Identify which cell holds the provided text, then report its [x, y] central coordinate. 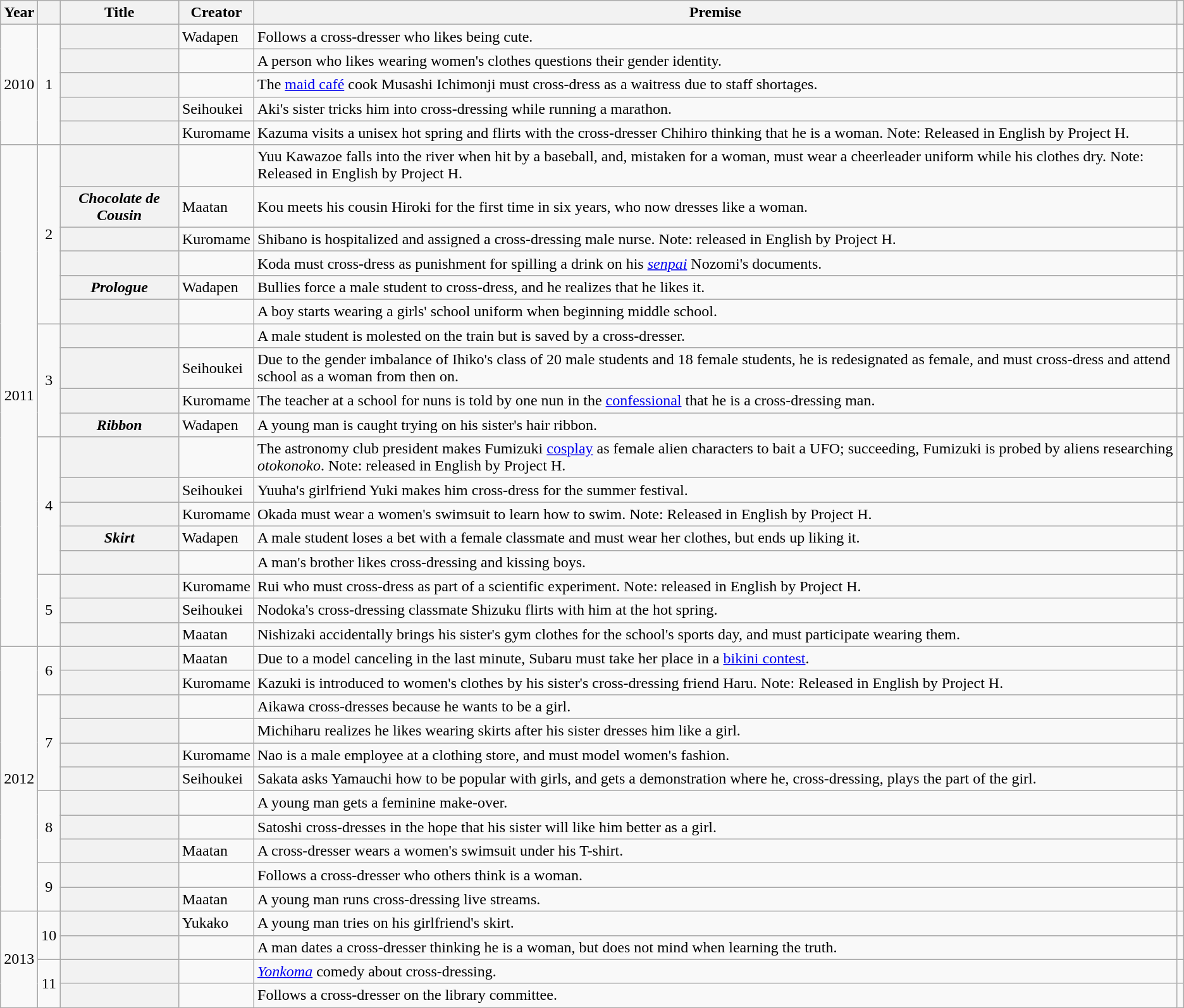
The teacher at a school for nuns is told by one nun in the confessional that he is a cross-dressing man. [716, 401]
A male student loses a bet with a female classmate and must wear her clothes, but ends up liking it. [716, 538]
9 [49, 887]
Follows a cross-dresser who others think is a woman. [716, 875]
4 [49, 506]
Premise [716, 13]
Chocolate de Cousin [120, 206]
Yonkoma comedy about cross-dressing. [716, 971]
Due to a model canceling in the last minute, Subaru must take her place in a bikini contest. [716, 658]
Yuuha's girlfriend Yuki makes him cross-dress for the summer festival. [716, 490]
Prologue [120, 287]
10 [49, 935]
Year [19, 13]
Skirt [120, 538]
A person who likes wearing women's clothes questions their gender identity. [716, 61]
Ribbon [120, 425]
8 [49, 827]
Creator [216, 13]
11 [49, 983]
Kazuma visits a unisex hot spring and flirts with the cross-dresser Chihiro thinking that he is a woman. Note: Released in English by Project H. [716, 133]
Kou meets his cousin Hiroki for the first time in six years, who now dresses like a woman. [716, 206]
Kazuki is introduced to women's clothes by his sister's cross-dressing friend Haru. Note: Released in English by Project H. [716, 682]
Aikawa cross-dresses because he wants to be a girl. [716, 706]
A man's brother likes cross-dressing and kissing boys. [716, 562]
2012 [19, 779]
A boy starts wearing a girls' school uniform when beginning middle school. [716, 311]
Bullies force a male student to cross-dress, and he realizes that he likes it. [716, 287]
1 [49, 85]
Sakata asks Yamauchi how to be popular with girls, and gets a demonstration where he, cross-dressing, plays the part of the girl. [716, 779]
A young man is caught trying on his sister's hair ribbon. [716, 425]
Shibano is hospitalized and assigned a cross-dressing male nurse. Note: released in English by Project H. [716, 239]
The maid café cook Musashi Ichimonji must cross-dress as a waitress due to staff shortages. [716, 85]
2013 [19, 959]
6 [49, 670]
Nodoka's cross-dressing classmate Shizuku flirts with him at the hot spring. [716, 610]
Nao is a male employee at a clothing store, and must model women's fashion. [716, 754]
Follows a cross-dresser who likes being cute. [716, 37]
2010 [19, 85]
Aki's sister tricks him into cross-dressing while running a marathon. [716, 109]
Title [120, 13]
Yukako [216, 923]
Satoshi cross-dresses in the hope that his sister will like him better as a girl. [716, 827]
Okada must wear a women's swimsuit to learn how to swim. Note: Released in English by Project H. [716, 514]
A young man runs cross-dressing live streams. [716, 899]
2011 [19, 396]
Rui who must cross-dress as part of a scientific experiment. Note: released in English by Project H. [716, 586]
Koda must cross-dress as punishment for spilling a drink on his senpai Nozomi's documents. [716, 263]
Follows a cross-dresser on the library committee. [716, 995]
3 [49, 381]
2 [49, 234]
A male student is molested on the train but is saved by a cross-dresser. [716, 336]
7 [49, 742]
A young man tries on his girlfriend's skirt. [716, 923]
A cross-dresser wears a women's swimsuit under his T-shirt. [716, 851]
A man dates a cross-dresser thinking he is a woman, but does not mind when learning the truth. [716, 947]
5 [49, 610]
A young man gets a feminine make-over. [716, 803]
Michiharu realizes he likes wearing skirts after his sister dresses him like a girl. [716, 730]
Nishizaki accidentally brings his sister's gym clothes for the school's sports day, and must participate wearing them. [716, 634]
